Provide the (x, y) coordinate of the cell's center where the given text is located.  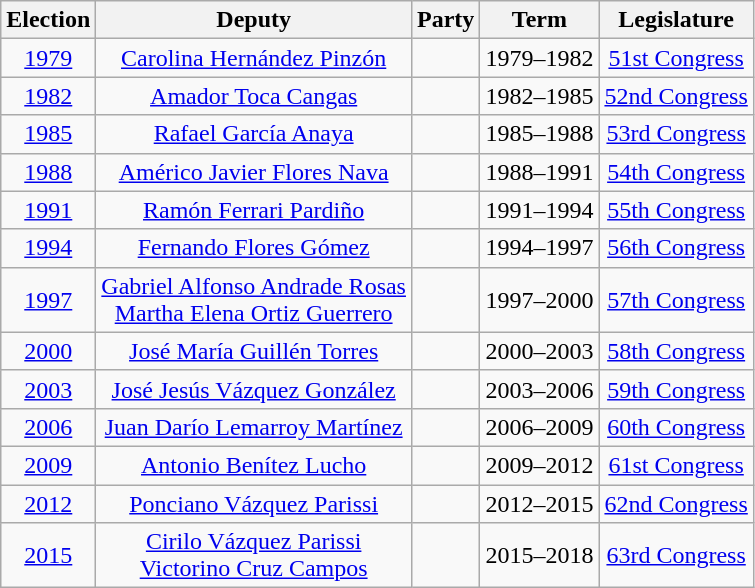
Deputy (254, 20)
2009–2012 (540, 465)
55th Congress (676, 210)
59th Congress (676, 389)
Antonio Benítez Lucho (254, 465)
61st Congress (676, 465)
1988 (48, 172)
Party (445, 20)
2009 (48, 465)
57th Congress (676, 300)
1982–1985 (540, 96)
1982 (48, 96)
62nd Congress (676, 503)
Election (48, 20)
1985 (48, 134)
2003 (48, 389)
Amador Toca Cangas (254, 96)
1997–2000 (540, 300)
54th Congress (676, 172)
1979 (48, 58)
1988–1991 (540, 172)
2012–2015 (540, 503)
1994 (48, 248)
Term (540, 20)
2003–2006 (540, 389)
Rafael García Anaya (254, 134)
2012 (48, 503)
Legislature (676, 20)
José María Guillén Torres (254, 351)
Juan Darío Lemarroy Martínez (254, 427)
1985–1988 (540, 134)
2000 (48, 351)
2000–2003 (540, 351)
2006 (48, 427)
1979–1982 (540, 58)
2015–2018 (540, 556)
Cirilo Vázquez ParissiVictorino Cruz Campos (254, 556)
1991–1994 (540, 210)
1991 (48, 210)
Gabriel Alfonso Andrade RosasMartha Elena Ortiz Guerrero (254, 300)
2006–2009 (540, 427)
1997 (48, 300)
51st Congress (676, 58)
Américo Javier Flores Nava (254, 172)
Carolina Hernández Pinzón (254, 58)
60th Congress (676, 427)
52nd Congress (676, 96)
56th Congress (676, 248)
José Jesús Vázquez González (254, 389)
2015 (48, 556)
Fernando Flores Gómez (254, 248)
Ramón Ferrari Pardiño (254, 210)
63rd Congress (676, 556)
1994–1997 (540, 248)
58th Congress (676, 351)
Ponciano Vázquez Parissi (254, 503)
53rd Congress (676, 134)
